For the text-containing cell, return its midpoint in (X, Y) coordinate format. 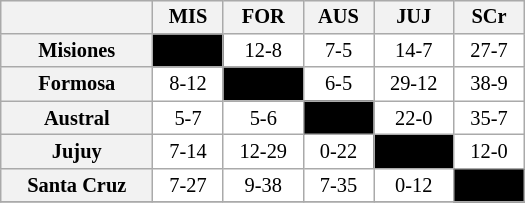
7-27 (188, 185)
5-7 (188, 118)
JUJ (414, 17)
22-0 (414, 118)
Misiones (77, 51)
7-35 (338, 185)
14-7 (414, 51)
FOR (263, 17)
Santa Cruz (77, 185)
6-5 (338, 84)
0-12 (414, 185)
29-12 (414, 84)
Formosa (77, 84)
SCr (490, 17)
MIS (188, 17)
5-6 (263, 118)
12-8 (263, 51)
0-22 (338, 152)
Austral (77, 118)
35-7 (490, 118)
12-29 (263, 152)
AUS (338, 17)
38-9 (490, 84)
7-5 (338, 51)
12-0 (490, 152)
7-14 (188, 152)
Jujuy (77, 152)
27-7 (490, 51)
8-12 (188, 84)
9-38 (263, 185)
